For the text-containing cell, return its midpoint in [X, Y] coordinate format. 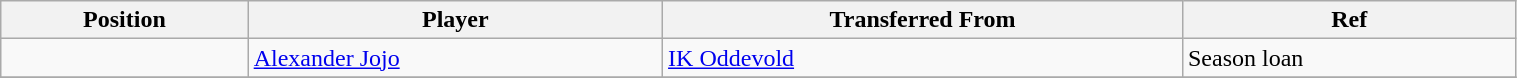
IK Oddevold [923, 58]
Transferred From [923, 20]
Position [124, 20]
Alexander Jojo [455, 58]
Player [455, 20]
Ref [1349, 20]
Season loan [1349, 58]
